Pinpoint the cell where the given text exists, returning its (X, Y) midpoint coordinate. 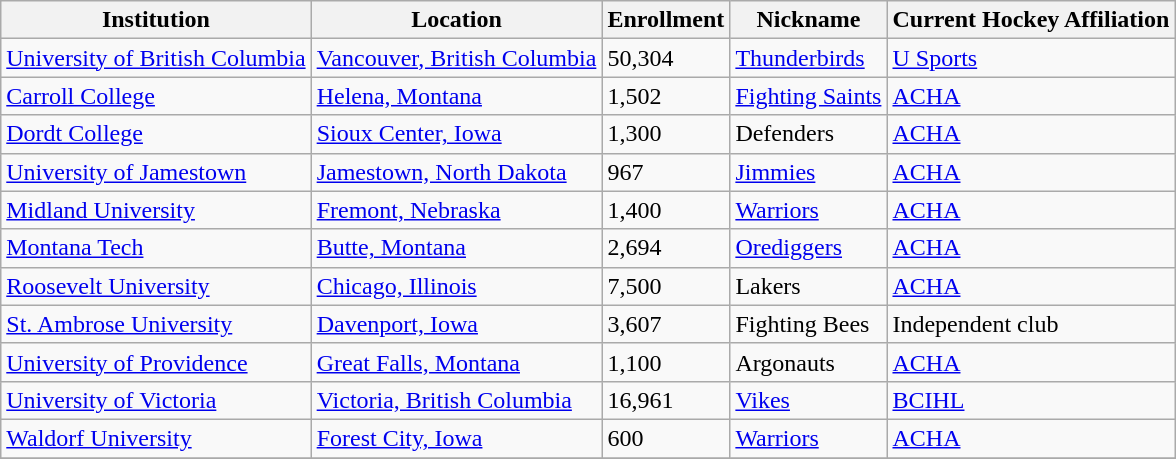
Midland University (156, 210)
Lakers (808, 286)
1,400 (666, 210)
BCIHL (1031, 400)
Fighting Saints (808, 96)
Vikes (808, 400)
Waldorf University (156, 438)
University of Victoria (156, 400)
Fighting Bees (808, 324)
Current Hockey Affiliation (1031, 20)
Carroll College (156, 96)
1,100 (666, 362)
Defenders (808, 134)
University of Providence (156, 362)
Argonauts (808, 362)
Helena, Montana (456, 96)
50,304 (666, 58)
600 (666, 438)
Chicago, Illinois (456, 286)
7,500 (666, 286)
St. Ambrose University (156, 324)
Independent club (1031, 324)
Enrollment (666, 20)
2,694 (666, 248)
967 (666, 172)
Roosevelt University (156, 286)
Vancouver, British Columbia (456, 58)
Nickname (808, 20)
Great Falls, Montana (456, 362)
Thunderbirds (808, 58)
Victoria, British Columbia (456, 400)
University of Jamestown (156, 172)
Fremont, Nebraska (456, 210)
Montana Tech (156, 248)
Jimmies (808, 172)
U Sports (1031, 58)
University of British Columbia (156, 58)
Orediggers (808, 248)
1,300 (666, 134)
Davenport, Iowa (456, 324)
Forest City, Iowa (456, 438)
Institution (156, 20)
Butte, Montana (456, 248)
Jamestown, North Dakota (456, 172)
1,502 (666, 96)
3,607 (666, 324)
16,961 (666, 400)
Sioux Center, Iowa (456, 134)
Location (456, 20)
Dordt College (156, 134)
